Locate the cell with the specified text and output its [x, y] center coordinate. 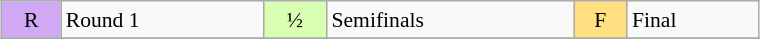
R [32, 20]
Final [693, 20]
Semifinals [450, 20]
F [600, 20]
½ [294, 20]
Round 1 [162, 20]
